Search for the cell housing the specified text and yield its [x, y] center coordinate. 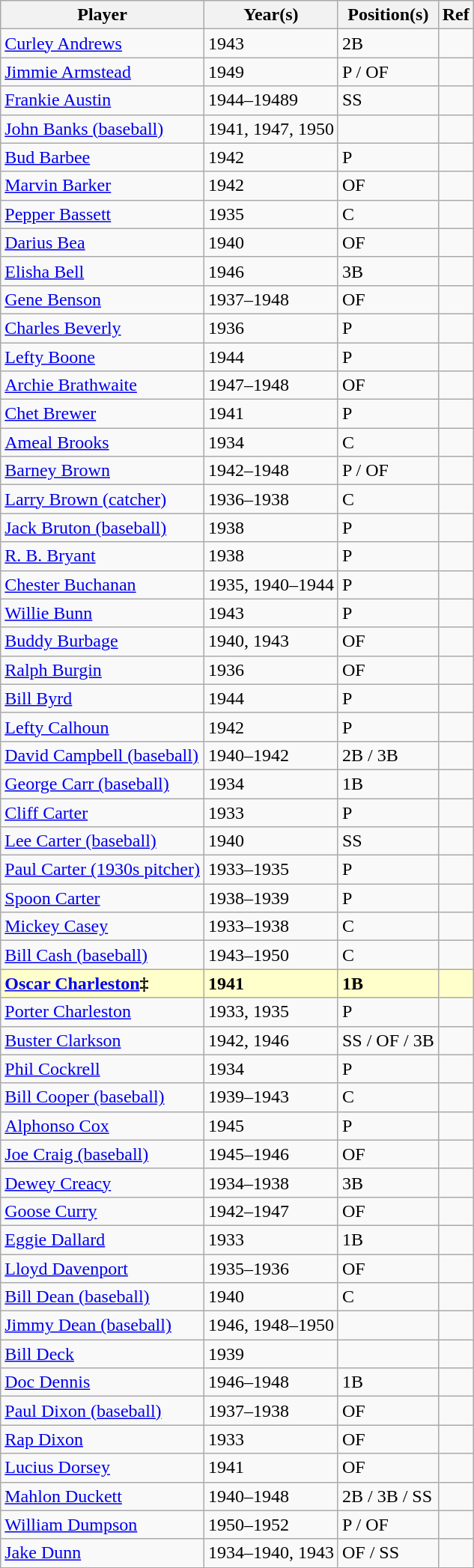
Goose Curry [103, 1211]
Porter Charleston [103, 1012]
Buddy Burbage [103, 641]
1945–1946 [271, 1154]
1933–1938 [271, 927]
1940–1942 [271, 755]
Buster Clarkson [103, 1040]
Eggie Dallard [103, 1239]
1945 [271, 1126]
William Dumpson [103, 1525]
Position(s) [388, 15]
Ameal Brooks [103, 442]
Mahlon Duckett [103, 1496]
1950–1952 [271, 1525]
Cliff Carter [103, 812]
1944–19489 [271, 100]
1933–1935 [271, 870]
Jimmie Armstead [103, 72]
Bill Byrd [103, 698]
1946, 1948–1950 [271, 1326]
2B / 3B [388, 755]
2B / 3B / SS [388, 1496]
R. B. Bryant [103, 556]
1939–1943 [271, 1097]
Oscar Charleston‡ [103, 983]
Gene Benson [103, 299]
Paul Dixon (baseball) [103, 1411]
Phil Cockrell [103, 1069]
Larry Brown (catcher) [103, 499]
Chet Brewer [103, 414]
Elisha Bell [103, 271]
1947–1948 [271, 385]
1935–1936 [271, 1269]
Darius Bea [103, 242]
1943–1950 [271, 955]
Lefty Calhoun [103, 727]
Barney Brown [103, 471]
1935 [271, 214]
1946 [271, 271]
Bill Cooper (baseball) [103, 1097]
Jack Bruton (baseball) [103, 528]
Joe Craig (baseball) [103, 1154]
Pepper Bassett [103, 214]
Jimmy Dean (baseball) [103, 1326]
Lloyd Davenport [103, 1269]
1936–1938 [271, 499]
Rap Dixon [103, 1439]
1937–1938 [271, 1411]
1942–1947 [271, 1211]
Paul Carter (1930s pitcher) [103, 870]
Lucius Dorsey [103, 1468]
Archie Brathwaite [103, 385]
Alphonso Cox [103, 1126]
2B [388, 43]
1937–1948 [271, 299]
Lee Carter (baseball) [103, 841]
Marvin Barker [103, 186]
Dewey Creacy [103, 1183]
1938–1939 [271, 898]
Lefty Boone [103, 357]
SS / OF / 3B [388, 1040]
Willie Bunn [103, 613]
1934–1938 [271, 1183]
1940, 1943 [271, 641]
1935, 1940–1944 [271, 585]
Bill Dean (baseball) [103, 1297]
Doc Dennis [103, 1382]
1939 [271, 1354]
Chester Buchanan [103, 585]
Bud Barbee [103, 157]
Jake Dunn [103, 1553]
George Carr (baseball) [103, 784]
David Campbell (baseball) [103, 755]
Frankie Austin [103, 100]
Spoon Carter [103, 898]
1933, 1935 [271, 1012]
Player [103, 15]
Bill Cash (baseball) [103, 955]
Curley Andrews [103, 43]
1941, 1947, 1950 [271, 129]
Mickey Casey [103, 927]
1940–1948 [271, 1496]
1934–1940, 1943 [271, 1553]
John Banks (baseball) [103, 129]
OF / SS [388, 1553]
Ralph Burgin [103, 670]
Year(s) [271, 15]
1942–1948 [271, 471]
1942, 1946 [271, 1040]
1949 [271, 72]
Charles Beverly [103, 328]
1946–1948 [271, 1382]
Ref [455, 15]
Bill Deck [103, 1354]
